Output the (x, y) coordinate of the center of the cell containing the given text.  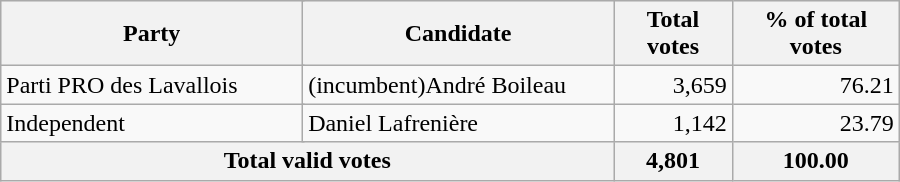
23.79 (816, 123)
Candidate (458, 34)
Total valid votes (308, 161)
(incumbent)André Boileau (458, 85)
% of total votes (816, 34)
100.00 (816, 161)
76.21 (816, 85)
Independent (152, 123)
4,801 (674, 161)
Total votes (674, 34)
3,659 (674, 85)
Party (152, 34)
Parti PRO des Lavallois (152, 85)
1,142 (674, 123)
Daniel Lafrenière (458, 123)
